Pinpoint the cell where the given text exists, returning its (x, y) midpoint coordinate. 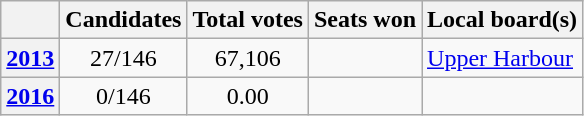
27/146 (124, 58)
2016 (30, 96)
Local board(s) (502, 20)
Seats won (364, 20)
67,106 (248, 58)
Upper Harbour (502, 58)
0.00 (248, 96)
2013 (30, 58)
Total votes (248, 20)
0/146 (124, 96)
Candidates (124, 20)
